Determine the [x, y] coordinate at the center of the cell enclosing the given text.  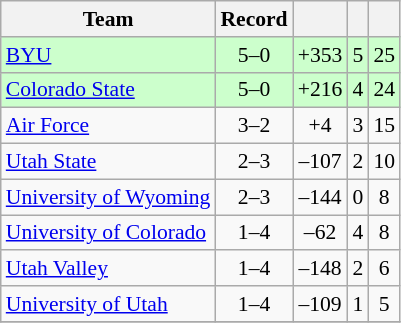
1 [358, 304]
BYU [108, 55]
0 [358, 197]
15 [384, 126]
–109 [320, 304]
–62 [320, 233]
Team [108, 19]
–148 [320, 269]
Utah Valley [108, 269]
Utah State [108, 162]
–107 [320, 162]
10 [384, 162]
Record [254, 19]
University of Wyoming [108, 197]
+216 [320, 90]
University of Colorado [108, 233]
+4 [320, 126]
–144 [320, 197]
Colorado State [108, 90]
25 [384, 55]
24 [384, 90]
3 [358, 126]
3–2 [254, 126]
+353 [320, 55]
6 [384, 269]
Air Force [108, 126]
University of Utah [108, 304]
